Output the (X, Y) coordinate of the center of the cell containing the given text.  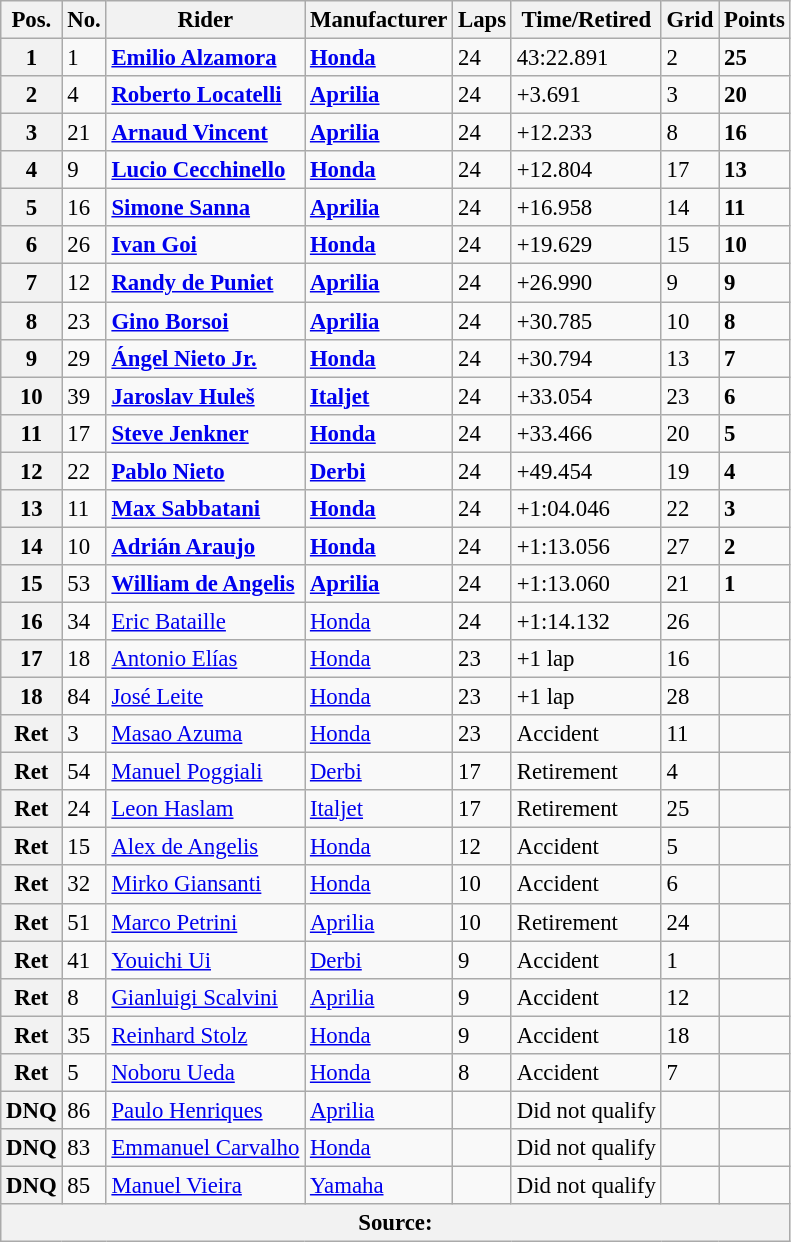
43:22.891 (586, 58)
Time/Retired (586, 20)
Arnaud Vincent (205, 133)
+49.454 (586, 471)
41 (84, 960)
29 (84, 358)
Reinhard Stolz (205, 1035)
+12.804 (586, 170)
Max Sabbatani (205, 509)
Manufacturer (379, 20)
+19.629 (586, 245)
Roberto Locatelli (205, 95)
Pablo Nieto (205, 471)
54 (84, 772)
Ángel Nieto Jr. (205, 358)
83 (84, 1148)
Mirko Giansanti (205, 885)
Adrián Araujo (205, 546)
Steve Jenkner (205, 433)
86 (84, 1110)
53 (84, 584)
+1:04.046 (586, 509)
Youichi Ui (205, 960)
Marco Petrini (205, 922)
Masao Azuma (205, 734)
Paulo Henriques (205, 1110)
35 (84, 1035)
Points (754, 20)
Laps (482, 20)
+12.233 (586, 133)
+26.990 (586, 283)
Emilio Alzamora (205, 58)
+1:14.132 (586, 621)
+33.466 (586, 433)
Eric Bataille (205, 621)
Grid (690, 20)
Leon Haslam (205, 809)
Source: (396, 1223)
Gianluigi Scalvini (205, 997)
William de Angelis (205, 584)
Lucio Cecchinello (205, 170)
85 (84, 1185)
+1:13.060 (586, 584)
Randy de Puniet (205, 283)
51 (84, 922)
34 (84, 621)
32 (84, 885)
84 (84, 697)
+30.794 (586, 358)
Antonio Elías (205, 659)
+1:13.056 (586, 546)
+30.785 (586, 321)
Gino Borsoi (205, 321)
No. (84, 20)
Simone Sanna (205, 208)
Rider (205, 20)
Noboru Ueda (205, 1073)
Ivan Goi (205, 245)
+3.691 (586, 95)
Manuel Vieira (205, 1185)
Emmanuel Carvalho (205, 1148)
28 (690, 697)
19 (690, 471)
Pos. (32, 20)
+33.054 (586, 396)
Yamaha (379, 1185)
27 (690, 546)
Jaroslav Huleš (205, 396)
39 (84, 396)
Manuel Poggiali (205, 772)
José Leite (205, 697)
+16.958 (586, 208)
Alex de Angelis (205, 847)
